Find where the given text appears and provide that cell's center as (X, Y) coordinate. 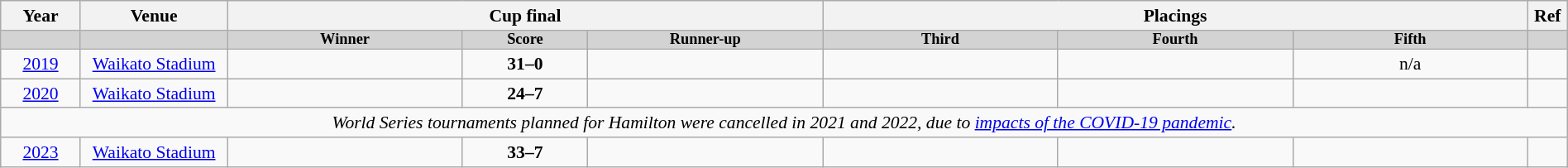
2019 (41, 64)
Placings (1175, 16)
Year (41, 16)
Ref (1547, 16)
Third (940, 40)
Winner (345, 40)
2023 (41, 152)
Venue (154, 16)
n/a (1410, 64)
Runner-up (705, 40)
33–7 (525, 152)
World Series tournaments planned for Hamilton were cancelled in 2021 and 2022, due to impacts of the COVID-19 pandemic. (784, 123)
24–7 (525, 94)
Cup final (525, 16)
Score (525, 40)
31–0 (525, 64)
2020 (41, 94)
Fourth (1175, 40)
Fifth (1410, 40)
